Output the (X, Y) coordinate of the center of the cell containing the given text.  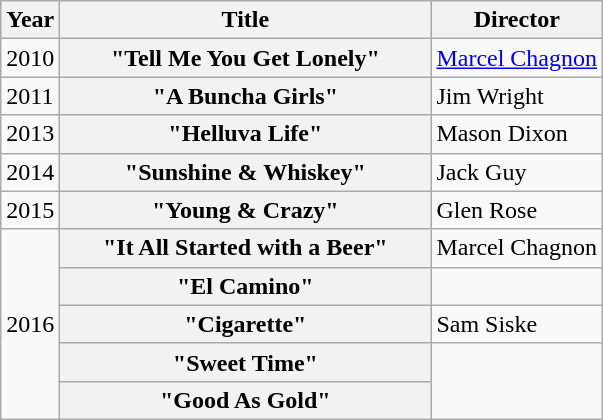
2014 (30, 172)
"Cigarette" (246, 324)
Glen Rose (517, 210)
Year (30, 20)
Mason Dixon (517, 134)
"Helluva Life" (246, 134)
"A Buncha Girls" (246, 96)
2015 (30, 210)
"Tell Me You Get Lonely" (246, 58)
"El Camino" (246, 286)
2016 (30, 324)
Jim Wright (517, 96)
2013 (30, 134)
2010 (30, 58)
"Sunshine & Whiskey" (246, 172)
Director (517, 20)
"Sweet Time" (246, 362)
Title (246, 20)
"Good As Gold" (246, 400)
Sam Siske (517, 324)
2011 (30, 96)
"Young & Crazy" (246, 210)
"It All Started with a Beer" (246, 248)
Jack Guy (517, 172)
